Output the (X, Y) coordinate of the center of the cell containing the given text.  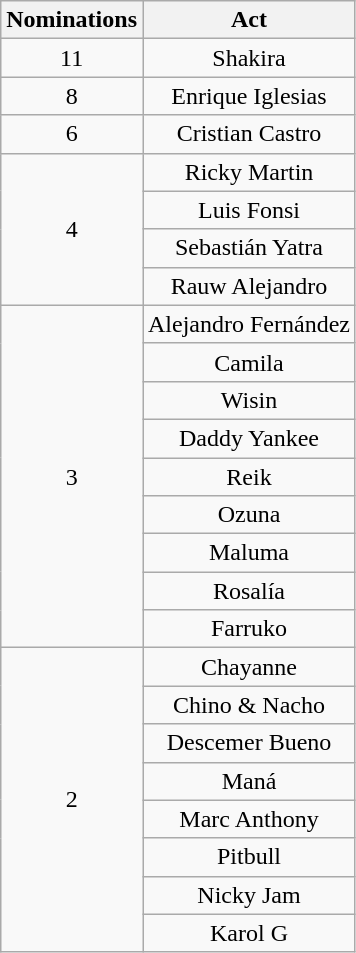
Chino & Nacho (248, 705)
Maná (248, 781)
2 (72, 800)
Cristian Castro (248, 134)
Maluma (248, 553)
4 (72, 229)
Ozuna (248, 515)
8 (72, 96)
Ricky Martin (248, 172)
Chayanne (248, 667)
Daddy Yankee (248, 438)
Act (248, 20)
6 (72, 134)
Karol G (248, 933)
Descemer Bueno (248, 743)
Rosalía (248, 591)
Enrique Iglesias (248, 96)
Nominations (72, 20)
Nicky Jam (248, 895)
Farruko (248, 629)
Marc Anthony (248, 819)
Rauw Alejandro (248, 286)
3 (72, 476)
Pitbull (248, 857)
Sebastián Yatra (248, 248)
Camila (248, 362)
Shakira (248, 58)
11 (72, 58)
Wisin (248, 400)
Reik (248, 477)
Alejandro Fernández (248, 324)
Luis Fonsi (248, 210)
